Search for the cell housing the specified text and yield its (X, Y) center coordinate. 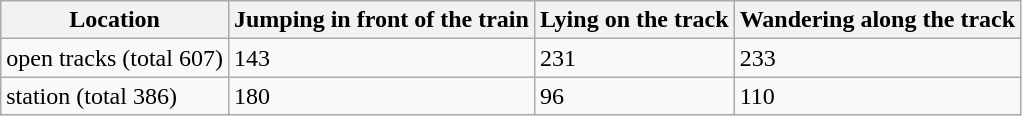
233 (877, 58)
station (total 386) (115, 96)
96 (634, 96)
143 (381, 58)
open tracks (total 607) (115, 58)
110 (877, 96)
231 (634, 58)
Location (115, 20)
Wandering along the track (877, 20)
Jumping in front of the train (381, 20)
180 (381, 96)
Lying on the track (634, 20)
